Return the [x, y] coordinate for the center point of the cell that contains the specified text.  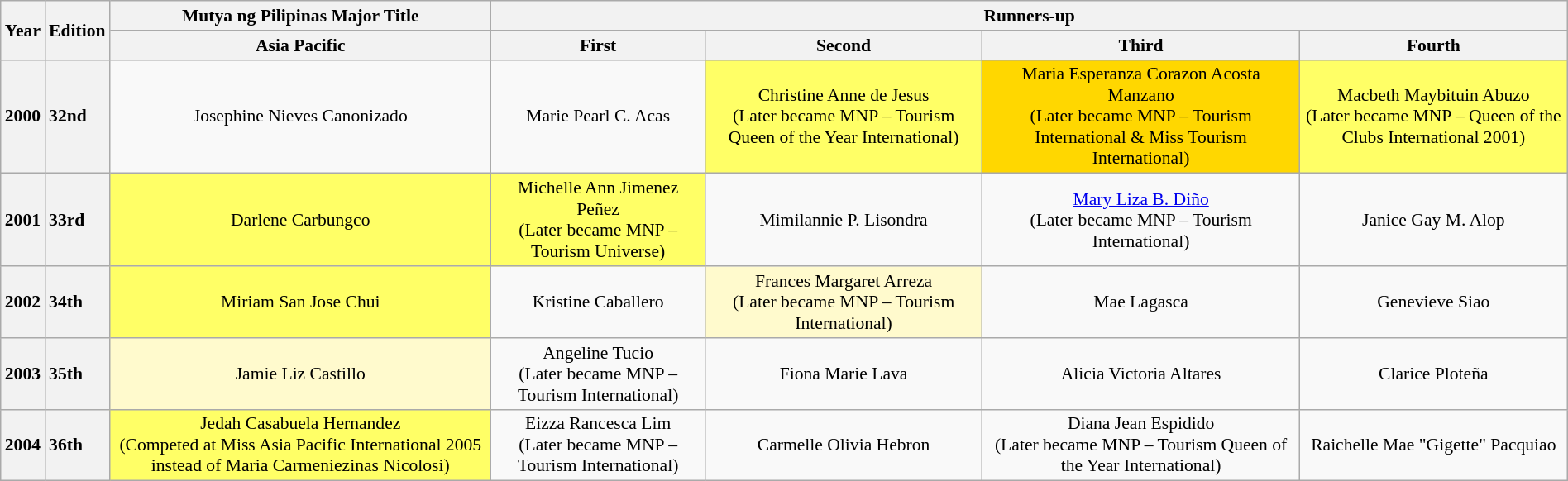
Miriam San Jose Chui [301, 302]
2003 [23, 374]
Mutya ng Pilipinas Major Title [301, 16]
Second [844, 45]
Fourth [1433, 45]
Runners-up [1029, 16]
36th [78, 445]
Alicia Victoria Altares [1141, 374]
Mimilannie P. Lisondra [844, 220]
Edition [78, 30]
35th [78, 374]
32nd [78, 117]
Third [1141, 45]
Michelle Ann Jimenez Peñez (Later became MNP – Tourism Universe) [598, 220]
2000 [23, 117]
Clarice Ploteña [1433, 374]
Asia Pacific [301, 45]
Jedah Casabuela Hernandez (Competed at Miss Asia Pacific International 2005 instead of Maria Carmeniezinas Nicolosi) [301, 445]
Mae Lagasca [1141, 302]
Frances Margaret Arreza (Later became MNP – Tourism International) [844, 302]
Year [23, 30]
Carmelle Olivia Hebron [844, 445]
First [598, 45]
Josephine Nieves Canonizado [301, 117]
Eizza Rancesca Lim (Later became MNP – Tourism International) [598, 445]
2002 [23, 302]
Diana Jean Espidido (Later became MNP – Tourism Queen of the Year International) [1141, 445]
Kristine Caballero [598, 302]
Maria Esperanza Corazon Acosta Manzano (Later became MNP – Tourism International & Miss Tourism International) [1141, 117]
Mary Liza B. Diño (Later became MNP – Tourism International) [1141, 220]
Marie Pearl C. Acas [598, 117]
Fiona Marie Lava [844, 374]
2004 [23, 445]
Janice Gay M. Alop [1433, 220]
Jamie Liz Castillo [301, 374]
Darlene Carbungco [301, 220]
2001 [23, 220]
Angeline Tucio (Later became MNP – Tourism International) [598, 374]
33rd [78, 220]
Macbeth Maybituin Abuzo (Later became MNP – Queen of the Clubs International 2001) [1433, 117]
34th [78, 302]
Christine Anne de Jesus (Later became MNP – Tourism Queen of the Year International) [844, 117]
Genevieve Siao [1433, 302]
Raichelle Mae "Gigette" Pacquiao [1433, 445]
